Provide the [X, Y] coordinate of the cell's center where the given text is located.  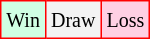
Loss [126, 20]
Win [24, 20]
Draw [72, 20]
